Determine the [X, Y] coordinate at the center of the cell enclosing the given text.  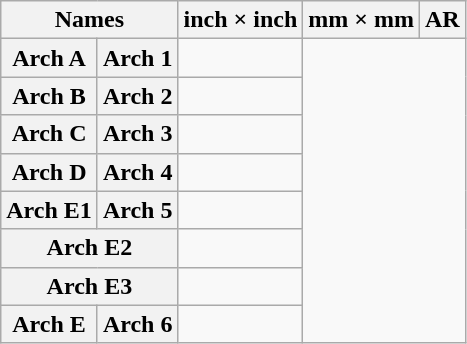
Arch E3 [90, 286]
Arch 6 [138, 324]
mm × mm [362, 20]
Arch 4 [138, 172]
Arch E2 [90, 248]
AR [443, 20]
Arch A [50, 58]
Names [90, 20]
Arch B [50, 96]
Arch 3 [138, 134]
Arch E [50, 324]
Arch 1 [138, 58]
Arch 5 [138, 210]
Arch C [50, 134]
Arch E1 [50, 210]
inch × inch [240, 20]
Arch 2 [138, 96]
Arch D [50, 172]
